Output the [X, Y] coordinate of the center of the cell containing the given text.  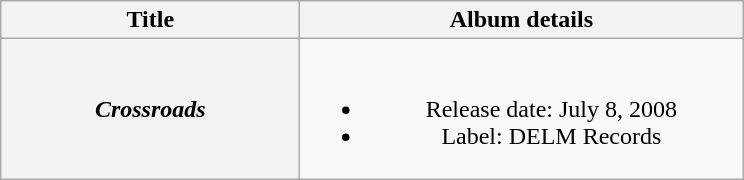
Release date: July 8, 2008Label: DELM Records [522, 109]
Album details [522, 20]
Title [150, 20]
Crossroads [150, 109]
